From the cell containing the given text, extract its center point as [X, Y] coordinate. 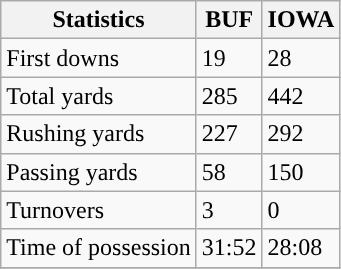
Turnovers [99, 210]
Passing yards [99, 172]
IOWA [301, 20]
292 [301, 134]
150 [301, 172]
227 [229, 134]
442 [301, 96]
Total yards [99, 96]
BUF [229, 20]
28:08 [301, 248]
First downs [99, 58]
0 [301, 210]
Statistics [99, 20]
285 [229, 96]
58 [229, 172]
28 [301, 58]
3 [229, 210]
Time of possession [99, 248]
19 [229, 58]
31:52 [229, 248]
Rushing yards [99, 134]
